Locate the cell with the specified text and output its [x, y] center coordinate. 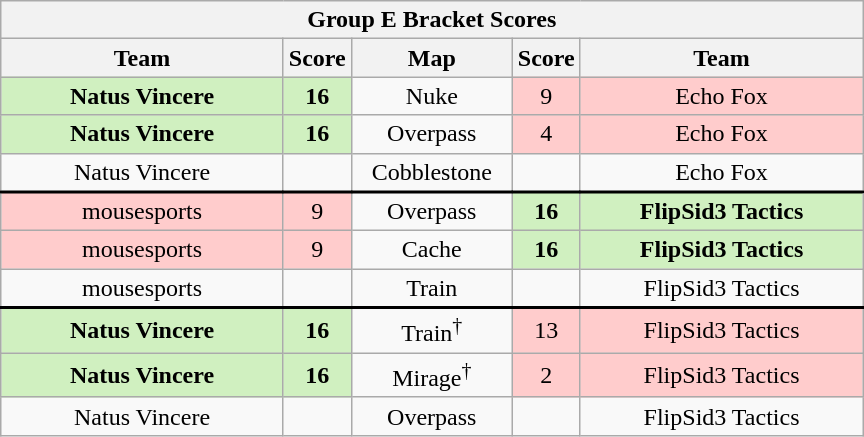
Group E Bracket Scores [432, 20]
Cache [432, 250]
4 [546, 134]
Nuke [432, 96]
Cobblestone [432, 172]
13 [546, 330]
Train† [432, 330]
2 [546, 376]
Train [432, 288]
Mirage† [432, 376]
Map [432, 58]
